Pinpoint the cell where the given text exists, returning its [X, Y] midpoint coordinate. 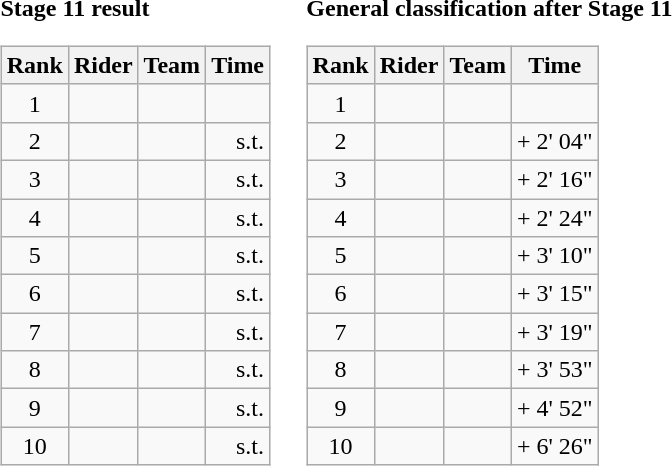
+ 3' 53" [554, 370]
+ 3' 15" [554, 294]
+ 3' 10" [554, 256]
+ 2' 16" [554, 179]
+ 2' 04" [554, 141]
+ 4' 52" [554, 408]
+ 2' 24" [554, 217]
+ 6' 26" [554, 446]
+ 3' 19" [554, 332]
